From the cell containing the given text, extract its center point as [X, Y] coordinate. 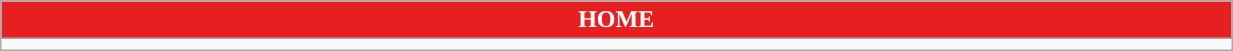
HOME [616, 20]
